Detect which cell encompasses the target text, then output its (x, y) center coordinate. 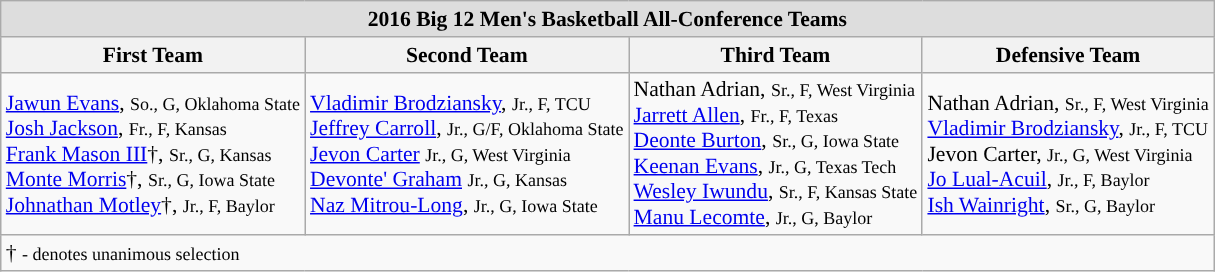
Third Team (776, 55)
First Team (153, 55)
Defensive Team (1068, 55)
† - denotes unanimous selection (608, 254)
Second Team (467, 55)
2016 Big 12 Men's Basketball All-Conference Teams (608, 19)
